Scan for the cell matching the given text and deliver its (x, y) coordinate at center. 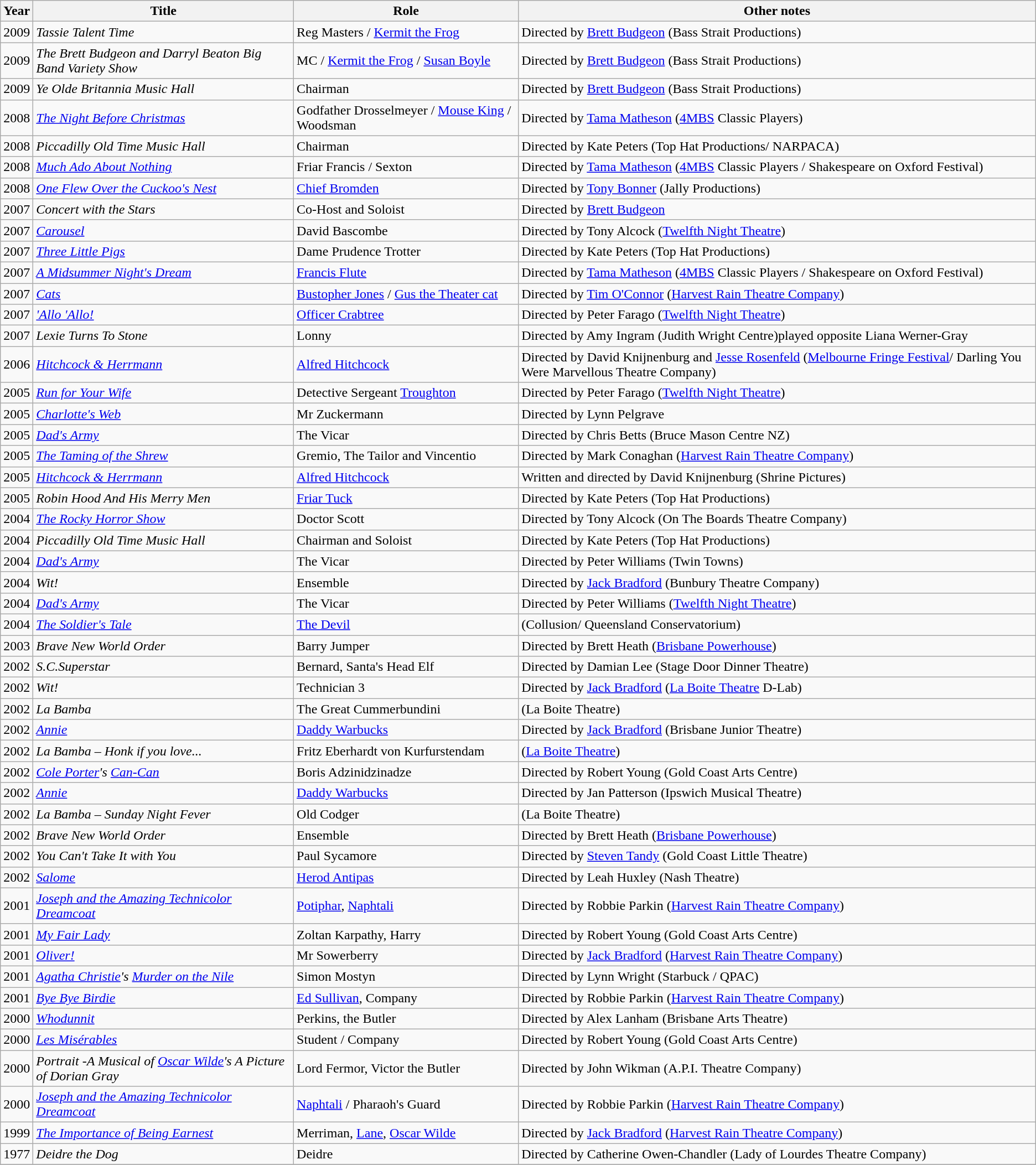
Gremio, The Tailor and Vincentio (406, 456)
Year (17, 11)
Chairman and Soloist (406, 540)
The Soldier's Tale (164, 624)
Herod Antipas (406, 877)
Deidre the Dog (164, 1154)
Directed by Jan Patterson (Ipswich Musical Theatre) (777, 793)
Directed by Lynn Wright (Starbuck / QPAC) (777, 976)
MC / Kermit the Frog / Susan Boyle (406, 61)
'Allo 'Allo! (164, 315)
The Rocky Horror Show (164, 519)
Charlotte's Web (164, 414)
Doctor Scott (406, 519)
Barry Jumper (406, 646)
Directed by Jack Bradford (La Boite Theatre D-Lab) (777, 688)
Francis Flute (406, 272)
Title (164, 11)
Whodunnit (164, 1019)
2006 (17, 364)
Friar Francis / Sexton (406, 167)
1977 (17, 1154)
La Bamba – Sunday Night Fever (164, 814)
Mr Zuckermann (406, 414)
Chief Bromden (406, 188)
Directed by Tim O'Connor (Harvest Rain Theatre Company) (777, 294)
Directed by Peter Williams (Twin Towns) (777, 561)
Directed by Peter Williams (Twelfth Night Theatre) (777, 603)
Carousel (164, 230)
Three Little Pigs (164, 251)
Mr Sowerberry (406, 955)
(Collusion/ Queensland Conservatorium) (777, 624)
Directed by Jack Bradford (Bunbury Theatre Company) (777, 582)
Potiphar, Naphtali (406, 905)
S.C.Superstar (164, 667)
Les Misérables (164, 1040)
Directed by Catherine Owen-Chandler (Lady of Lourdes Theatre Company) (777, 1154)
Agatha Christie's Murder on the Nile (164, 976)
Much Ado About Nothing (164, 167)
Lexie Turns To Stone (164, 336)
Tassie Talent Time (164, 32)
Directed by Lynn Pelgrave (777, 414)
Detective Sergeant Troughton (406, 393)
2003 (17, 646)
Paul Sycamore (406, 856)
Lonny (406, 336)
Other notes (777, 11)
Directed by Steven Tandy (Gold Coast Little Theatre) (777, 856)
Dame Prudence Trotter (406, 251)
Ye Olde Britannia Music Hall (164, 89)
Directed by Tony Alcock (Twelfth Night Theatre) (777, 230)
Directed by Brett Budgeon (777, 209)
Run for Your Wife (164, 393)
Merriman, Lane, Oscar Wilde (406, 1133)
Bernard, Santa's Head Elf (406, 667)
Simon Mostyn (406, 976)
Godfather Drosselmeyer / Mouse King / Woodsman (406, 117)
Directed by John Wikman (A.P.I. Theatre Company) (777, 1068)
Deidre (406, 1154)
Directed by Alex Lanham (Brisbane Arts Theatre) (777, 1019)
David Bascombe (406, 230)
Lord Fermor, Victor the Butler (406, 1068)
Officer Crabtree (406, 315)
Reg Masters / Kermit the Frog (406, 32)
My Fair Lady (164, 934)
1999 (17, 1133)
Directed by Tony Bonner (Jally Productions) (777, 188)
Student / Company (406, 1040)
Salome (164, 877)
The Night Before Christmas (164, 117)
Bye Bye Birdie (164, 998)
Role (406, 11)
Directed by David Knijnenburg and Jesse Rosenfeld (Melbourne Fringe Festival/ Darling You Were Marvellous Theatre Company) (777, 364)
The Importance of Being Earnest (164, 1133)
Cats (164, 294)
Directed by Mark Conaghan (Harvest Rain Theatre Company) (777, 456)
The Brett Budgeon and Darryl Beaton Big Band Variety Show (164, 61)
Cole Porter's Can-Can (164, 772)
Directed by Damian Lee (Stage Door Dinner Theatre) (777, 667)
Directed by Amy Ingram (Judith Wright Centre)played opposite Liana Werner-Gray (777, 336)
Fritz Eberhardt von Kurfurstendam (406, 751)
Perkins, the Butler (406, 1019)
Directed by Kate Peters (Top Hat Productions/ NARPACA) (777, 146)
Directed by Leah Huxley (Nash Theatre) (777, 877)
The Devil (406, 624)
La Bamba (164, 709)
Old Codger (406, 814)
One Flew Over the Cuckoo's Nest (164, 188)
Technician 3 (406, 688)
Oliver! (164, 955)
La Bamba – Honk if you love... (164, 751)
Boris Adzinidzinadze (406, 772)
Concert with the Stars (164, 209)
The Great Cummerbundini (406, 709)
Naphtali / Pharaoh's Guard (406, 1105)
Zoltan Karpathy, Harry (406, 934)
A Midsummer Night's Dream (164, 272)
The Taming of the Shrew (164, 456)
Bustopher Jones / Gus the Theater cat (406, 294)
Robin Hood And His Merry Men (164, 498)
Ed Sullivan, Company (406, 998)
Directed by Tony Alcock (On The Boards Theatre Company) (777, 519)
Written and directed by David Knijnenburg (Shrine Pictures) (777, 477)
Directed by Chris Betts (Bruce Mason Centre NZ) (777, 435)
Directed by Jack Bradford (Brisbane Junior Theatre) (777, 730)
Portrait -A Musical of Oscar Wilde's A Picture of Dorian Gray (164, 1068)
Directed by Tama Matheson (4MBS Classic Players) (777, 117)
Friar Tuck (406, 498)
You Can't Take It with You (164, 856)
Co-Host and Soloist (406, 209)
